Pinpoint the cell where the given text exists, returning its [x, y] midpoint coordinate. 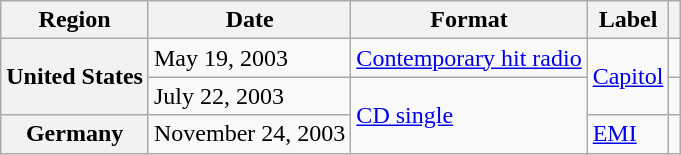
Label [628, 20]
Germany [75, 134]
July 22, 2003 [249, 96]
November 24, 2003 [249, 134]
Date [249, 20]
Capitol [628, 77]
May 19, 2003 [249, 58]
United States [75, 77]
CD single [469, 115]
Region [75, 20]
EMI [628, 134]
Contemporary hit radio [469, 58]
Format [469, 20]
